For the text-containing cell, return its midpoint in (X, Y) coordinate format. 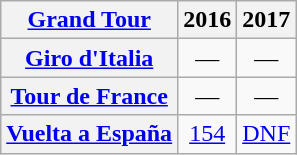
Tour de France (90, 96)
2016 (208, 20)
Giro d'Italia (90, 58)
DNF (266, 134)
Vuelta a España (90, 134)
Grand Tour (90, 20)
2017 (266, 20)
154 (208, 134)
